Locate the cell with the specified text and output its [X, Y] center coordinate. 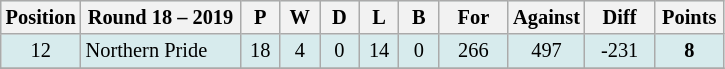
Northern Pride [161, 51]
L [379, 17]
12 [41, 51]
For [474, 17]
-231 [620, 51]
18 [260, 51]
D [340, 17]
497 [546, 51]
Position [41, 17]
Against [546, 17]
W [300, 17]
4 [300, 51]
Diff [620, 17]
Round 18 – 2019 [161, 17]
266 [474, 51]
8 [689, 51]
B [419, 17]
14 [379, 51]
Points [689, 17]
P [260, 17]
